Pinpoint the cell where the given text exists, returning its [x, y] midpoint coordinate. 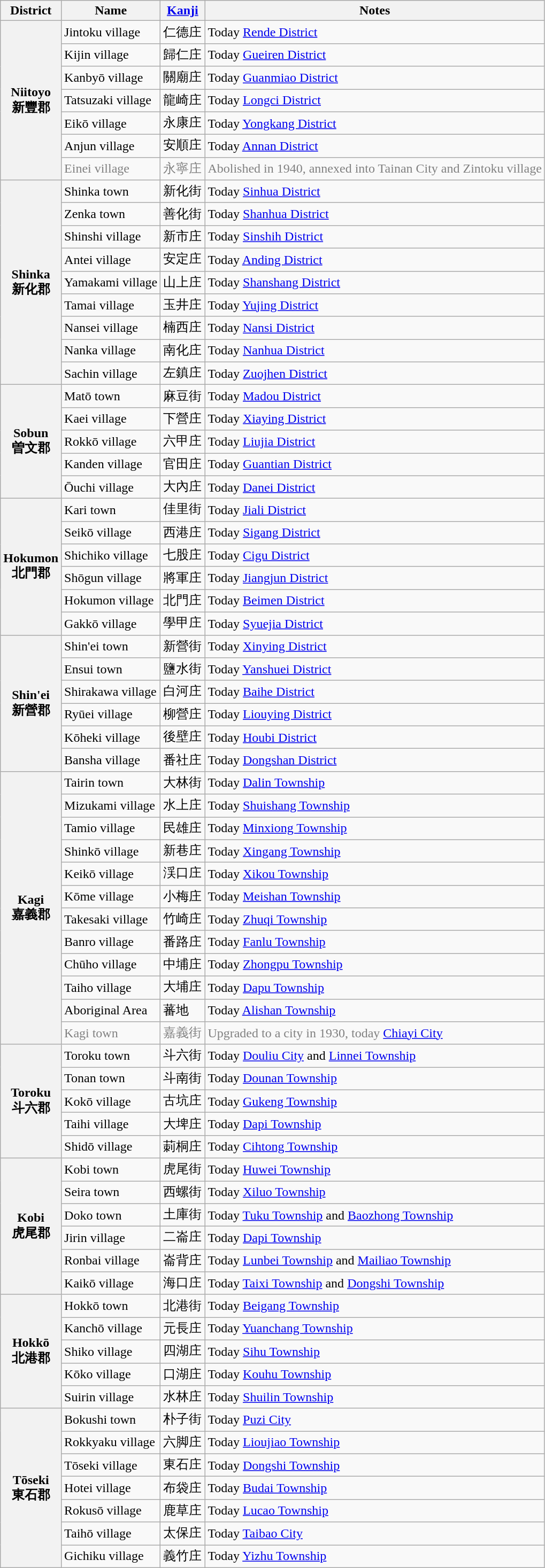
Takesaki village [111, 919]
山上庄 [183, 282]
Today Shuishang Township [375, 806]
水林庄 [183, 1397]
虎尾街 [183, 1169]
Zenka town [111, 214]
Kijin village [111, 55]
新化街 [183, 191]
Ryūei village [111, 715]
Ōuchi village [111, 487]
Kōme village [111, 897]
崙背庄 [183, 1260]
Notes [375, 11]
Today Zhongpu Township [375, 965]
Kobi town [111, 1169]
Antei village [111, 260]
Today Beigang Township [375, 1306]
Today Yongkang District [375, 123]
Today Fanlu Township [375, 942]
Kari town [111, 510]
竹崎庄 [183, 919]
Tatsuzaki village [111, 100]
Tamio village [111, 828]
Today Xiluo Township [375, 1193]
Jintoku village [111, 32]
Today Annan District [375, 146]
Today Sihu Township [375, 1351]
東石庄 [183, 1465]
Shinkō village [111, 851]
Today Yujing District [375, 306]
Hokumon village [111, 601]
北港街 [183, 1306]
Niitoyo新豐郡 [31, 100]
Today Houbi District [375, 738]
大內庄 [183, 487]
Today Guantian District [375, 465]
善化街 [183, 214]
Today Longci District [375, 100]
柳營庄 [183, 715]
Tamai village [111, 306]
將軍庄 [183, 578]
Shinka新化郡 [31, 282]
Today Cihtong Township [375, 1147]
斗南街 [183, 1078]
Nansei village [111, 328]
Today Nansi District [375, 328]
Toroku斗六郡 [31, 1101]
Suirin village [111, 1397]
Today Xinying District [375, 647]
Shiko village [111, 1351]
Gichiku village [111, 1556]
Today Gukeng Township [375, 1101]
Kanchō village [111, 1329]
Shinka town [111, 191]
新市庄 [183, 237]
口湖庄 [183, 1375]
嘉義街 [183, 1034]
Ensui town [111, 669]
Today Shanshang District [375, 282]
Hokkō北港郡 [31, 1351]
小梅庄 [183, 897]
Matō town [111, 397]
Tairin town [111, 782]
南化庄 [183, 351]
Gakkō village [111, 623]
Taihi village [111, 1124]
Today Cigu District [375, 556]
Sachin village [111, 373]
安定庄 [183, 260]
Today Dalin Township [375, 782]
北門庄 [183, 601]
Today Dounan Township [375, 1078]
Kanden village [111, 465]
Kanbyō village [111, 78]
Kōheki village [111, 738]
Today Douliu City and Linnei Township [375, 1056]
Today Lunbei Township and Mailiao Township [375, 1260]
玉井庄 [183, 306]
Today Dapu Township [375, 988]
六甲庄 [183, 441]
佳里街 [183, 510]
Seikō village [111, 532]
Today Xingang Township [375, 851]
關廟庄 [183, 78]
官田庄 [183, 465]
Nanka village [111, 351]
Today Taibao City [375, 1534]
Shin'ei新營郡 [31, 703]
Kaei village [111, 419]
Einei village [111, 169]
Tōseki東石郡 [31, 1488]
Today Tuku Township and Baozhong Township [375, 1215]
Kaikō village [111, 1284]
Today Syuejia District [375, 623]
Bokushi town [111, 1419]
Rokusō village [111, 1510]
Upgraded to a city in 1930, today Chiayi City [375, 1034]
西螺街 [183, 1193]
Today Rende District [375, 32]
Today Shuilin Township [375, 1397]
Shidō village [111, 1147]
Today Shanhua District [375, 214]
大埔庄 [183, 988]
楠西庄 [183, 328]
土庫街 [183, 1215]
莿桐庄 [183, 1147]
太保庄 [183, 1534]
永寧庄 [183, 169]
中埔庄 [183, 965]
Abolished in 1940, annexed into Tainan City and Zintoku village [375, 169]
Tōseki village [111, 1465]
四湖庄 [183, 1351]
大林街 [183, 782]
Ronbai village [111, 1260]
Today Anding District [375, 260]
Today Xiaying District [375, 419]
Kobi虎尾郡 [31, 1226]
Shirakawa village [111, 692]
鹽水街 [183, 669]
Sobun曽文郡 [31, 441]
Today Taixi Township and Dongshi Township [375, 1284]
後壁庄 [183, 738]
Today Lioujiao Township [375, 1443]
Today Meishan Township [375, 897]
Today Zuojhen District [375, 373]
布袋庄 [183, 1488]
Today Danei District [375, 487]
Bansha village [111, 760]
Aboriginal Area [111, 1010]
Today Madou District [375, 397]
Shichiko village [111, 556]
鹿草庄 [183, 1510]
Today Baihe District [375, 692]
Today Jiangjun District [375, 578]
新營街 [183, 647]
Today Liouying District [375, 715]
Keikō village [111, 874]
Shōgun village [111, 578]
Today Guanmiao District [375, 78]
Name [111, 11]
學甲庄 [183, 623]
Tonan town [111, 1078]
Today Sinhua District [375, 191]
仁德庄 [183, 32]
Chūho village [111, 965]
Today Yuanchang Township [375, 1329]
Today Jiali District [375, 510]
Doko town [111, 1215]
Today Xikou Township [375, 874]
元長庄 [183, 1329]
番路庄 [183, 942]
七股庄 [183, 556]
Eikō village [111, 123]
海口庄 [183, 1284]
Shin'ei town [111, 647]
Today Nanhua District [375, 351]
Kōko village [111, 1375]
Shinshi village [111, 237]
西港庄 [183, 532]
二崙庄 [183, 1238]
Today Budai Township [375, 1488]
大埤庄 [183, 1124]
Toroku town [111, 1056]
Today Puzi City [375, 1419]
民雄庄 [183, 828]
Today Gueiren District [375, 55]
新巷庄 [183, 851]
安順庄 [183, 146]
Jirin village [111, 1238]
白河庄 [183, 692]
水上庄 [183, 806]
古坑庄 [183, 1101]
Taihō village [111, 1534]
下營庄 [183, 419]
麻豆街 [183, 397]
義竹庄 [183, 1556]
朴子街 [183, 1419]
Kokō village [111, 1101]
Rokkō village [111, 441]
District [31, 11]
永康庄 [183, 123]
Anjun village [111, 146]
Banro village [111, 942]
Today Alishan Township [375, 1010]
斗六街 [183, 1056]
Today Beimen District [375, 601]
Today Yanshuei District [375, 669]
Kagi town [111, 1034]
番社庄 [183, 760]
Kanji [183, 11]
Today Sinshih District [375, 237]
渓口庄 [183, 874]
歸仁庄 [183, 55]
Today Dongshan District [375, 760]
Hokumon北門郡 [31, 566]
Taiho village [111, 988]
龍崎庄 [183, 100]
Rokkyaku village [111, 1443]
Today Dongshi Township [375, 1465]
Today Lucao Township [375, 1510]
Today Sigang District [375, 532]
Today Kouhu Township [375, 1375]
Today Huwei Township [375, 1169]
蕃地 [183, 1010]
Yamakami village [111, 282]
Seira town [111, 1193]
Hokkō town [111, 1306]
六脚庄 [183, 1443]
Today Zhuqi Township [375, 919]
Today Minxiong Township [375, 828]
Today Yizhu Township [375, 1556]
Today Liujia District [375, 441]
Hotei village [111, 1488]
Mizukami village [111, 806]
左鎮庄 [183, 373]
Kagi嘉義郡 [31, 907]
